For the text-containing cell, return its midpoint in (x, y) coordinate format. 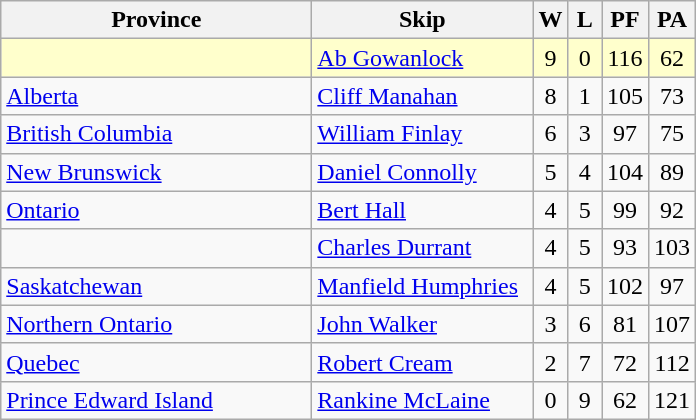
Province (156, 20)
72 (626, 362)
104 (626, 172)
2 (550, 362)
New Brunswick (156, 172)
103 (672, 248)
L (585, 20)
British Columbia (156, 134)
Prince Edward Island (156, 400)
PF (626, 20)
Bert Hall (422, 210)
Skip (422, 20)
75 (672, 134)
Charles Durrant (422, 248)
Saskatchewan (156, 286)
7 (585, 362)
Rankine McLaine (422, 400)
89 (672, 172)
William Finlay (422, 134)
Cliff Manahan (422, 96)
81 (626, 324)
Manfield Humphries (422, 286)
92 (672, 210)
Ontario (156, 210)
93 (626, 248)
105 (626, 96)
73 (672, 96)
8 (550, 96)
PA (672, 20)
107 (672, 324)
Robert Cream (422, 362)
Ab Gowanlock (422, 58)
102 (626, 286)
W (550, 20)
Alberta (156, 96)
116 (626, 58)
121 (672, 400)
Daniel Connolly (422, 172)
John Walker (422, 324)
99 (626, 210)
1 (585, 96)
Quebec (156, 362)
112 (672, 362)
Northern Ontario (156, 324)
